From the cell containing the given text, extract its center point as [X, Y] coordinate. 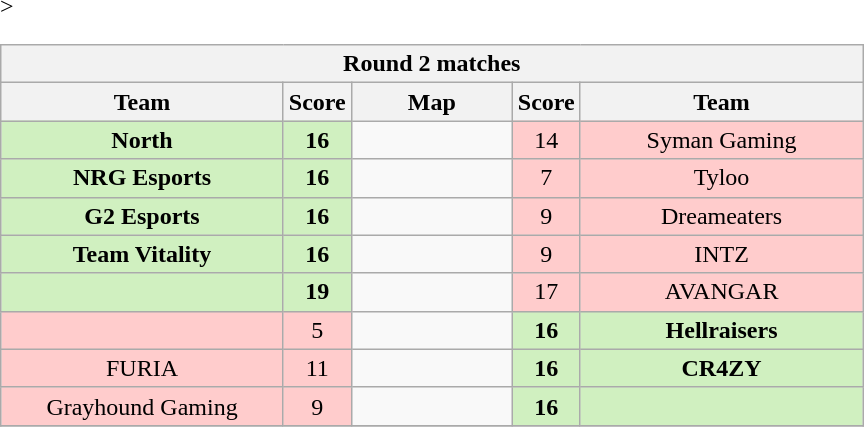
NRG Esports [142, 178]
Tyloo [722, 178]
Team Vitality [142, 254]
CR4ZY [722, 368]
14 [546, 140]
Map [432, 102]
11 [317, 368]
7 [546, 178]
Hellraisers [722, 330]
North [142, 140]
17 [546, 292]
5 [317, 330]
INTZ [722, 254]
Round 2 matches [432, 64]
G2 Esports [142, 216]
Dreameaters [722, 216]
FURIA [142, 368]
19 [317, 292]
Syman Gaming [722, 140]
AVANGAR [722, 292]
Grayhound Gaming [142, 406]
